Return the [X, Y] coordinate for the center point of the cell that contains the specified text.  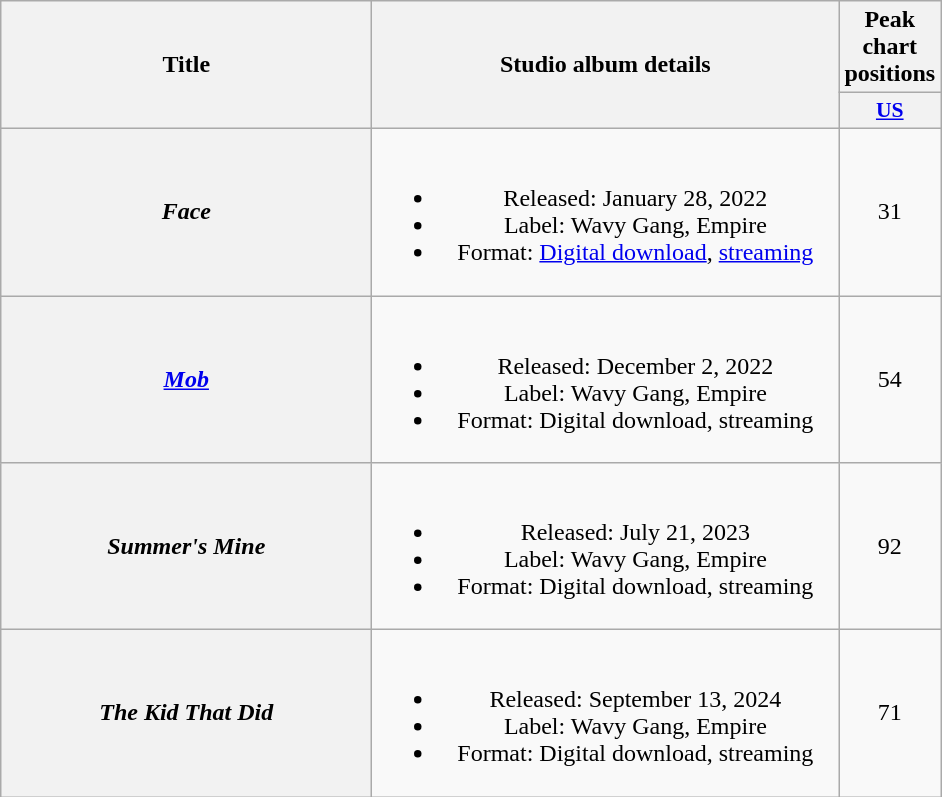
Title [186, 65]
Released: September 13, 2024Label: Wavy Gang, EmpireFormat: Digital download, streaming [606, 714]
US [890, 111]
54 [890, 380]
92 [890, 546]
Released: January 28, 2022Label: Wavy Gang, EmpireFormat: Digital download, streaming [606, 212]
Face [186, 212]
Peak chart positions [890, 47]
31 [890, 212]
71 [890, 714]
Released: July 21, 2023Label: Wavy Gang, EmpireFormat: Digital download, streaming [606, 546]
The Kid That Did [186, 714]
Summer's Mine [186, 546]
Released: December 2, 2022Label: Wavy Gang, EmpireFormat: Digital download, streaming [606, 380]
Studio album details [606, 65]
Mob [186, 380]
